Find where the given text appears and provide that cell's center as [X, Y] coordinate. 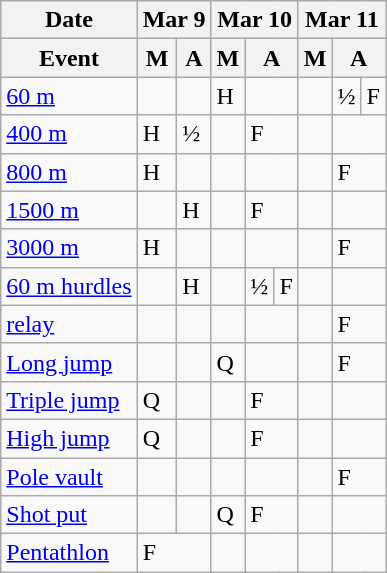
Mar 10 [254, 20]
Pentathlon [69, 553]
3000 m [69, 248]
60 m hurdles [69, 286]
Mar 11 [342, 20]
Pole vault [69, 477]
400 m [69, 134]
High jump [69, 438]
Shot put [69, 515]
Date [69, 20]
800 m [69, 172]
1500 m [69, 210]
Triple jump [69, 400]
Event [69, 58]
relay [69, 324]
Long jump [69, 362]
60 m [69, 96]
Mar 9 [174, 20]
